Determine the (x, y) coordinate at the center of the cell enclosing the given text.  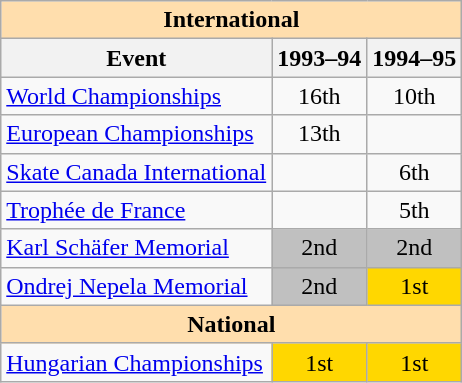
1994–95 (414, 58)
5th (414, 210)
1993–94 (320, 58)
World Championships (136, 96)
Karl Schäfer Memorial (136, 248)
Ondrej Nepela Memorial (136, 286)
National (232, 324)
10th (414, 96)
16th (320, 96)
Hungarian Championships (136, 362)
Skate Canada International (136, 172)
6th (414, 172)
Trophée de France (136, 210)
Event (136, 58)
International (232, 20)
13th (320, 134)
European Championships (136, 134)
